Determine the (x, y) coordinate at the center of the cell enclosing the given text.  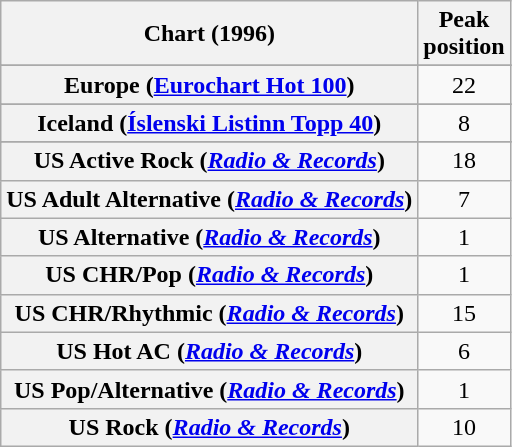
Iceland (Íslenski Listinn Topp 40) (210, 123)
Europe (Eurochart Hot 100) (210, 85)
US Hot AC (Radio & Records) (210, 351)
22 (464, 85)
US CHR/Pop (Radio & Records) (210, 275)
Chart (1996) (210, 34)
Peakposition (464, 34)
10 (464, 427)
US Adult Alternative (Radio & Records) (210, 199)
15 (464, 313)
US Active Rock (Radio & Records) (210, 161)
8 (464, 123)
US Rock (Radio & Records) (210, 427)
US Pop/Alternative (Radio & Records) (210, 389)
7 (464, 199)
US Alternative (Radio & Records) (210, 237)
18 (464, 161)
US CHR/Rhythmic (Radio & Records) (210, 313)
6 (464, 351)
